Output the (X, Y) coordinate of the center of the cell containing the given text.  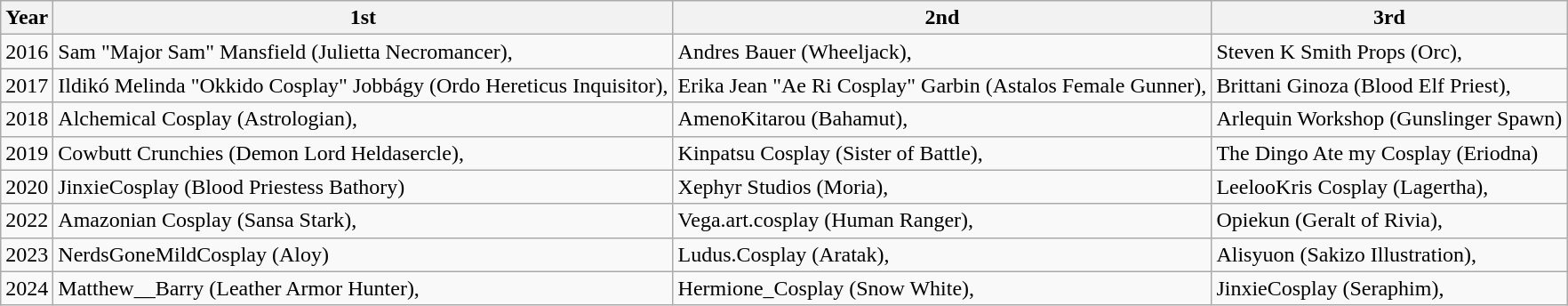
2016 (27, 52)
2022 (27, 221)
Alchemical Cosplay (Astrologian), (363, 119)
Cowbutt Crunchies (Demon Lord Heldasercle), (363, 153)
Ildikó Melinda "Okkido Cosplay" Jobbágy (Ordo Hereticus Inquisitor), (363, 85)
Amazonian Cosplay (Sansa Stark), (363, 221)
NerdsGoneMildCosplay (Aloy) (363, 254)
Kinpatsu Cosplay (Sister of Battle), (942, 153)
LeelooKris Cosplay (Lagertha), (1389, 187)
Year (27, 18)
The Dingo Ate my Cosplay (Eriodna) (1389, 153)
Matthew__Barry (Leather Armor Hunter), (363, 288)
Alisyuon (Sakizo Illustration), (1389, 254)
Opiekun (Geralt of Rivia), (1389, 221)
AmenoKitarou (Bahamut), (942, 119)
1st (363, 18)
JinxieCosplay (Seraphim), (1389, 288)
Ludus.Cosplay (Aratak), (942, 254)
2020 (27, 187)
3rd (1389, 18)
Hermione_Cosplay (Snow White), (942, 288)
Erika Jean "Ae Ri Cosplay" Garbin (Astalos Female Gunner), (942, 85)
2024 (27, 288)
Sam "Major Sam" Mansfield (Julietta Necromancer), (363, 52)
Xephyr Studios (Moria), (942, 187)
2017 (27, 85)
2nd (942, 18)
Arlequin Workshop (Gunslinger Spawn) (1389, 119)
Vega.art.cosplay (Human Ranger), (942, 221)
2023 (27, 254)
JinxieCosplay (Blood Priestess Bathory) (363, 187)
Andres Bauer (Wheeljack), (942, 52)
Steven K Smith Props (Orc), (1389, 52)
2019 (27, 153)
Brittani Ginoza (Blood Elf Priest), (1389, 85)
2018 (27, 119)
